Output the (x, y) coordinate of the center of the cell containing the given text.  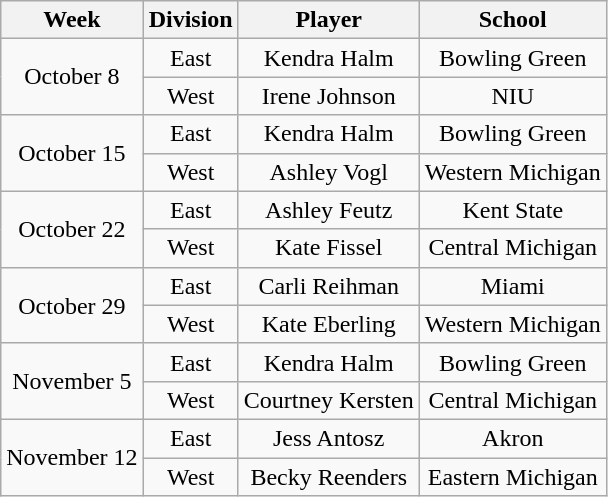
November 12 (72, 457)
Miami (512, 286)
Ashley Feutz (328, 210)
Player (328, 20)
October 8 (72, 77)
Akron (512, 438)
School (512, 20)
Courtney Kersten (328, 400)
Eastern Michigan (512, 477)
October 15 (72, 153)
Becky Reenders (328, 477)
Kent State (512, 210)
Irene Johnson (328, 96)
October 22 (72, 229)
Ashley Vogl (328, 172)
Carli Reihman (328, 286)
Kate Eberling (328, 324)
Week (72, 20)
November 5 (72, 381)
NIU (512, 96)
Kate Fissel (328, 248)
October 29 (72, 305)
Jess Antosz (328, 438)
Division (190, 20)
